Extract the [X, Y] coordinate from the center of the cell holding the provided text.  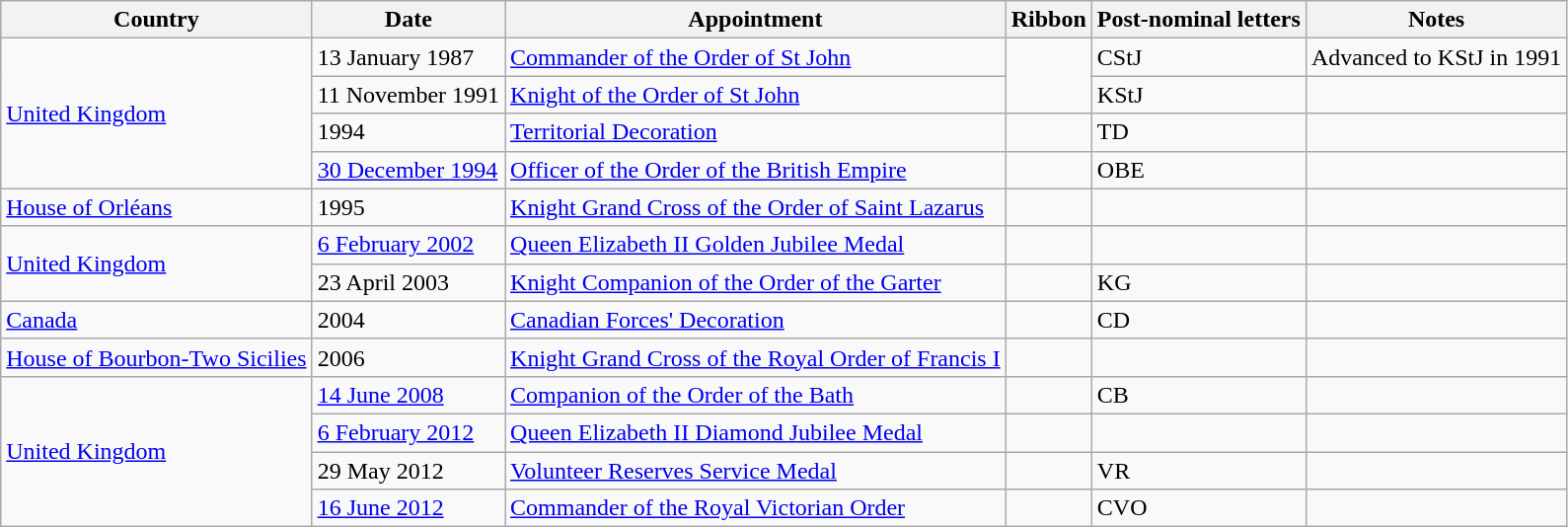
2004 [409, 320]
1994 [409, 132]
OBE [1198, 170]
Volunteer Reserves Service Medal [756, 471]
6 February 2002 [409, 245]
1995 [409, 207]
Notes [1436, 20]
Companion of the Order of the Bath [756, 395]
Knight Grand Cross of the Order of Saint Lazarus [756, 207]
KStJ [1198, 95]
House of Orléans [156, 207]
Knight Companion of the Order of the Garter [756, 282]
2006 [409, 357]
Knight Grand Cross of the Royal Order of Francis I [756, 357]
11 November 1991 [409, 95]
CB [1198, 395]
Appointment [756, 20]
Canada [156, 320]
14 June 2008 [409, 395]
Commander of the Order of St John [756, 57]
Officer of the Order of the British Empire [756, 170]
13 January 1987 [409, 57]
VR [1198, 471]
Territorial Decoration [756, 132]
Queen Elizabeth II Diamond Jubilee Medal [756, 432]
16 June 2012 [409, 508]
30 December 1994 [409, 170]
Commander of the Royal Victorian Order [756, 508]
Post-nominal letters [1198, 20]
CStJ [1198, 57]
Canadian Forces' Decoration [756, 320]
29 May 2012 [409, 471]
Ribbon [1048, 20]
23 April 2003 [409, 282]
CD [1198, 320]
TD [1198, 132]
6 February 2012 [409, 432]
Advanced to KStJ in 1991 [1436, 57]
House of Bourbon-Two Sicilies [156, 357]
Queen Elizabeth II Golden Jubilee Medal [756, 245]
Knight of the Order of St John [756, 95]
Country [156, 20]
CVO [1198, 508]
KG [1198, 282]
Date [409, 20]
